Pinpoint the cell where the given text exists, returning its [x, y] midpoint coordinate. 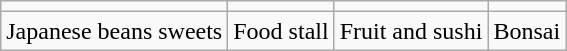
Fruit and sushi [411, 31]
Bonsai [527, 31]
Japanese beans sweets [114, 31]
Food stall [281, 31]
